Capture the cell that displays the provided text and extract its (X, Y) central coordinate. 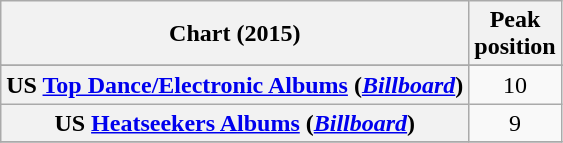
US Heatseekers Albums (Billboard) (235, 123)
Peakposition (515, 34)
9 (515, 123)
US Top Dance/Electronic Albums (Billboard) (235, 85)
Chart (2015) (235, 34)
10 (515, 85)
